Search for the cell housing the specified text and yield its (X, Y) center coordinate. 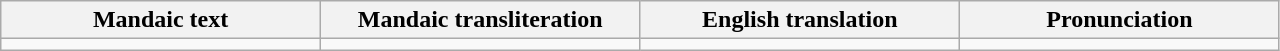
Pronunciation (1120, 20)
Mandaic text (161, 20)
Mandaic transliteration (480, 20)
English translation (800, 20)
